Output the (X, Y) coordinate of the center of the cell containing the given text.  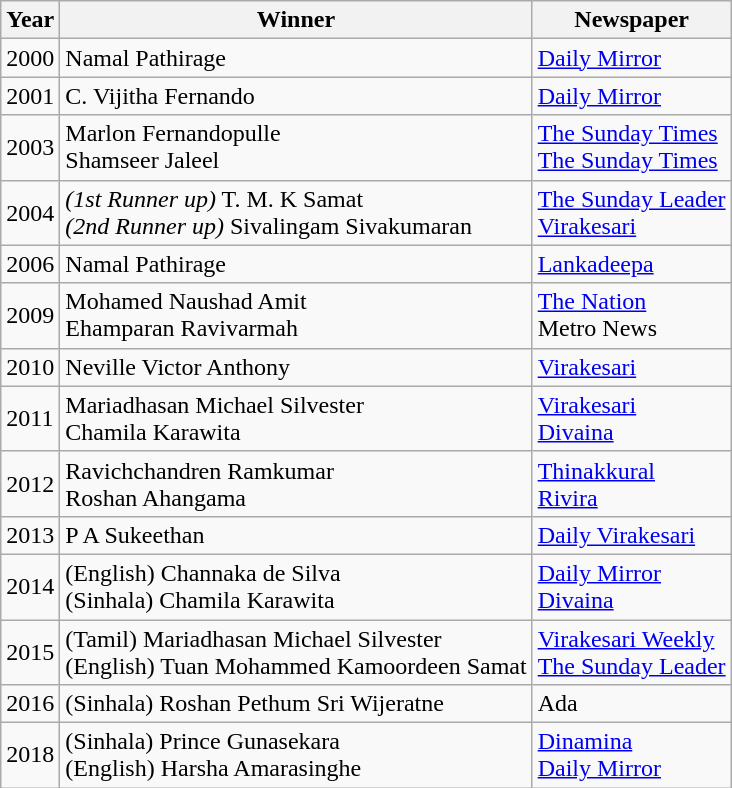
DinaminaDaily Mirror (632, 756)
(English) Channaka de Silva(Sinhala) Chamila Karawita (296, 586)
Newspaper (632, 20)
Mohamed Naushad AmitEhamparan Ravivarmah (296, 316)
P A Sukeethan (296, 535)
2010 (30, 367)
Marlon FernandopulleShamseer Jaleel (296, 148)
Daily MirrorDivaina (632, 586)
The Sunday LeaderVirakesari (632, 212)
Winner (296, 20)
Neville Victor Anthony (296, 367)
Mariadhasan Michael SilvesterChamila Karawita (296, 418)
Daily Virakesari (632, 535)
2004 (30, 212)
Year (30, 20)
The NationMetro News (632, 316)
VirakesariDivaina (632, 418)
ThinakkuralRivira (632, 484)
2003 (30, 148)
Ada (632, 704)
2006 (30, 264)
The Sunday TimesThe Sunday Times (632, 148)
Virakesari (632, 367)
2013 (30, 535)
2016 (30, 704)
(Sinhala) Roshan Pethum Sri Wijeratne (296, 704)
2011 (30, 418)
2015 (30, 652)
2000 (30, 58)
C. Vijitha Fernando (296, 96)
2012 (30, 484)
2014 (30, 586)
Ravichchandren RamkumarRoshan Ahangama (296, 484)
(1st Runner up) T. M. K Samat(2nd Runner up) Sivalingam Sivakumaran (296, 212)
Lankadeepa (632, 264)
2018 (30, 756)
Virakesari WeeklyThe Sunday Leader (632, 652)
2001 (30, 96)
2009 (30, 316)
(Tamil) Mariadhasan Michael Silvester(English) Tuan Mohammed Kamoordeen Samat (296, 652)
(Sinhala) Prince Gunasekara(English) Harsha Amarasinghe (296, 756)
